Capture the cell that displays the provided text and extract its [X, Y] central coordinate. 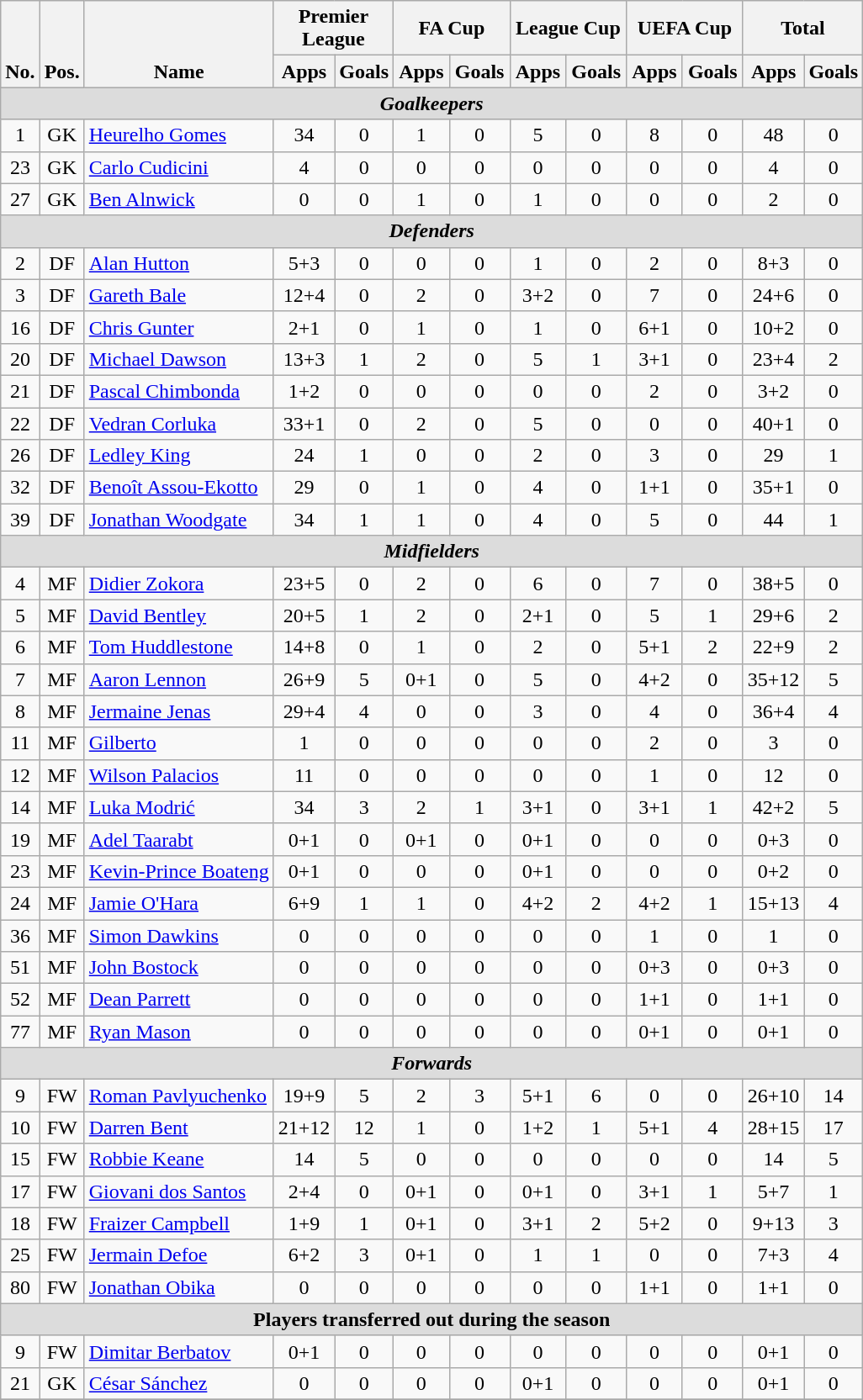
Roman Pavlyuchenko [178, 1096]
Darren Bent [178, 1128]
Players transferred out during the season [432, 1319]
Wilson Palacios [178, 775]
David Bentley [178, 615]
16 [20, 327]
9+13 [774, 1223]
Gilberto [178, 743]
5+2 [654, 1223]
80 [20, 1287]
Pos. [62, 44]
Name [178, 44]
Giovani dos Santos [178, 1191]
Fraizer Campbell [178, 1223]
28+15 [774, 1128]
Robbie Keane [178, 1160]
35+1 [774, 488]
Midfielders [432, 552]
5+3 [304, 263]
36+4 [774, 711]
44 [774, 520]
26 [20, 456]
Kevin-Prince Boateng [178, 871]
1+9 [304, 1223]
20+5 [304, 615]
32 [20, 488]
8+3 [774, 263]
Ryan Mason [178, 1032]
Goalkeepers [432, 103]
Vedran Corluka [178, 423]
36 [20, 936]
Jermaine Jenas [178, 711]
22 [20, 423]
33+1 [304, 423]
Michael Dawson [178, 359]
15+13 [774, 903]
18 [20, 1223]
Ben Alnwick [178, 199]
Total [802, 29]
6+9 [304, 903]
27 [20, 199]
0+2 [774, 871]
Alan Hutton [178, 263]
2+4 [304, 1191]
40+1 [774, 423]
6+1 [654, 327]
38+5 [774, 584]
FA Cup [453, 29]
Jermain Defoe [178, 1255]
UEFA Cup [685, 29]
Simon Dawkins [178, 936]
51 [20, 968]
Premier League [333, 29]
42+2 [774, 807]
Didier Zokora [178, 584]
League Cup [569, 29]
10+2 [774, 327]
48 [774, 135]
52 [20, 1000]
No. [20, 44]
5+7 [774, 1191]
Heurelho Gomes [178, 135]
Gareth Bale [178, 295]
25 [20, 1255]
22+9 [774, 647]
John Bostock [178, 968]
Jonathan Obika [178, 1287]
Luka Modrić [178, 807]
24+6 [774, 295]
20 [20, 359]
Benoît Assou-Ekotto [178, 488]
Tom Huddlestone [178, 647]
26+10 [774, 1096]
14+8 [304, 647]
Defenders [432, 231]
Forwards [432, 1064]
29+6 [774, 615]
19+9 [304, 1096]
Carlo Cudicini [178, 167]
Chris Gunter [178, 327]
29+4 [304, 711]
12+4 [304, 295]
7+3 [774, 1255]
Ledley King [178, 456]
Jamie O'Hara [178, 903]
77 [20, 1032]
15 [20, 1160]
21+12 [304, 1128]
6+2 [304, 1255]
10 [20, 1128]
35+12 [774, 679]
26+9 [304, 679]
13+3 [304, 359]
19 [20, 839]
Dimitar Berbatov [178, 1351]
Aaron Lennon [178, 679]
23+4 [774, 359]
Pascal Chimbonda [178, 391]
Adel Taarabt [178, 839]
23+5 [304, 584]
39 [20, 520]
César Sánchez [178, 1383]
Jonathan Woodgate [178, 520]
Dean Parrett [178, 1000]
